Locate the cell with the specified text and output its [x, y] center coordinate. 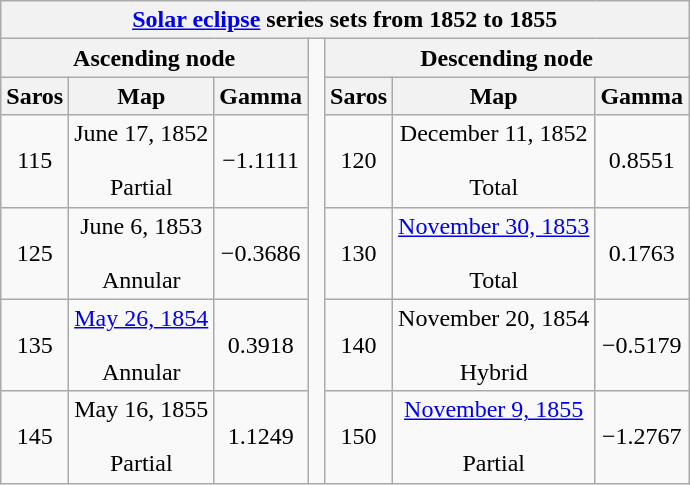
May 16, 1855Partial [142, 437]
125 [35, 253]
November 9, 1855Partial [494, 437]
November 30, 1853Total [494, 253]
140 [359, 345]
145 [35, 437]
130 [359, 253]
Ascending node [154, 58]
June 6, 1853Annular [142, 253]
Solar eclipse series sets from 1852 to 1855 [345, 20]
135 [35, 345]
December 11, 1852Total [494, 161]
November 20, 1854Hybrid [494, 345]
0.8551 [642, 161]
−0.5179 [642, 345]
1.1249 [261, 437]
−0.3686 [261, 253]
0.3918 [261, 345]
June 17, 1852Partial [142, 161]
−1.2767 [642, 437]
−1.1111 [261, 161]
May 26, 1854Annular [142, 345]
120 [359, 161]
150 [359, 437]
0.1763 [642, 253]
Descending node [507, 58]
115 [35, 161]
